Determine the (x, y) coordinate at the center of the cell enclosing the given text.  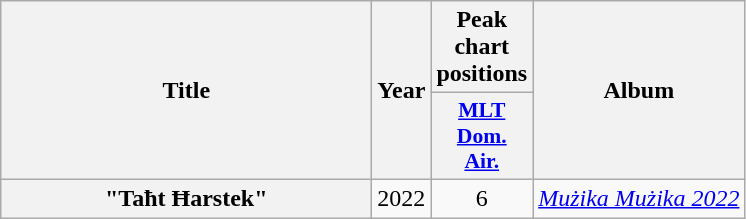
"Taħt Ħarstek" (186, 198)
Mużika Mużika 2022 (639, 198)
2022 (402, 198)
MLTDom.Air. (482, 136)
6 (482, 198)
Album (639, 90)
Peak chart positions (482, 47)
Year (402, 90)
Title (186, 90)
